Return (X, Y) of the center of cell containing provided text 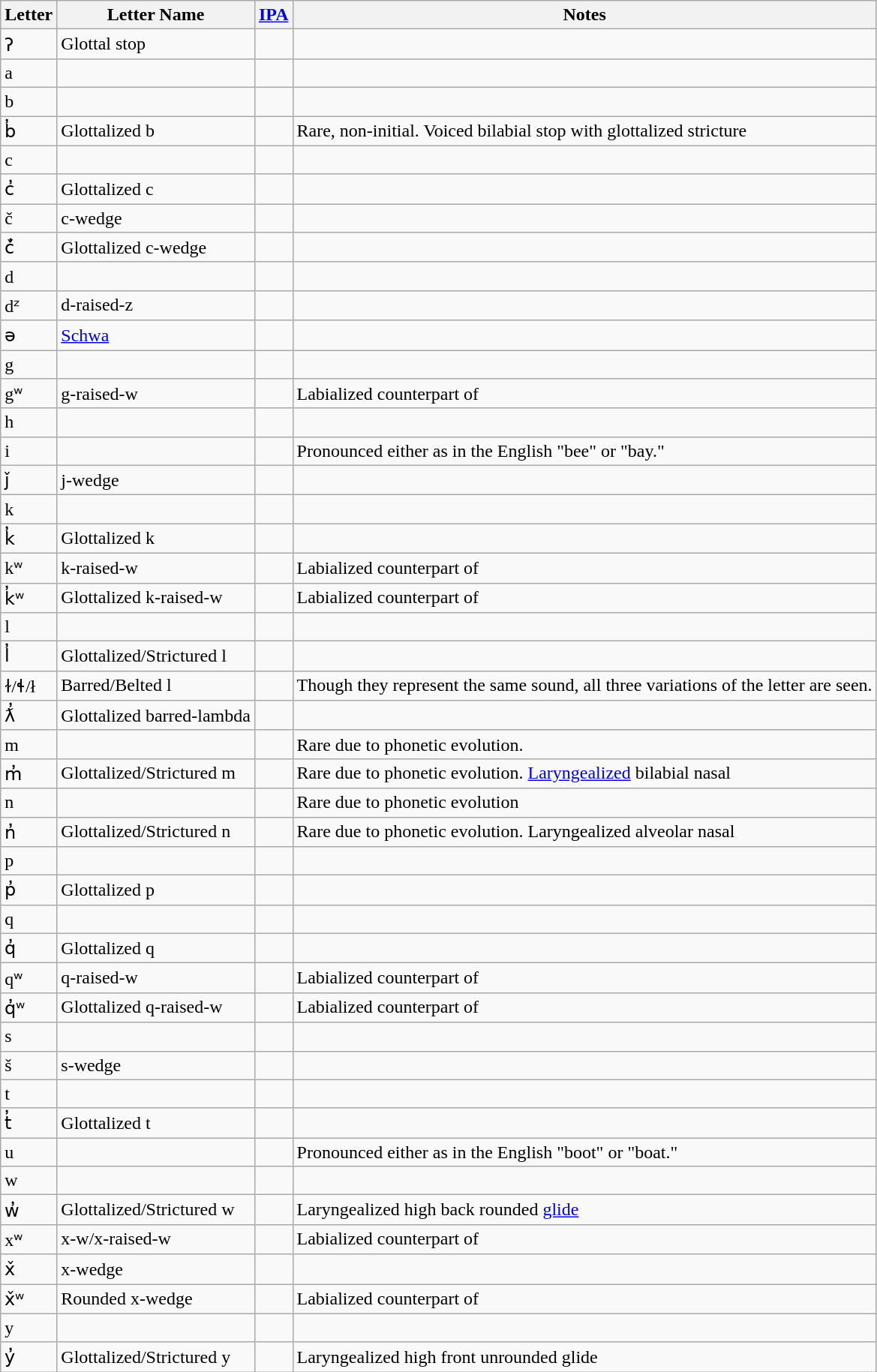
Pronounced either as in the English "boot" or "boat." (584, 1152)
Glottalized/Strictured y (156, 1357)
h (29, 422)
l (29, 627)
Notes (584, 15)
n̓ (29, 832)
q-raised-w (156, 978)
dᶻ (29, 305)
t̓ (29, 1123)
g (29, 364)
c-wedge (156, 218)
Glottalized p (156, 890)
Rare due to phonetic evolution. Laryngealized alveolar nasal (584, 832)
Glottalized/Strictured m (156, 773)
Glottalized k (156, 539)
Glottalized barred-lambda (156, 716)
Schwa (156, 335)
š (29, 1065)
kʷ (29, 568)
ɫ/ɬ/ł (29, 686)
ə (29, 335)
p̓ (29, 890)
w̓ (29, 1210)
y (29, 1328)
x-wedge (156, 1269)
Glottalized q-raised-w (156, 1007)
č (29, 218)
c̓ (29, 189)
ʔ (29, 44)
Letter (29, 15)
d (29, 276)
Rounded x-wedge (156, 1299)
s-wedge (156, 1065)
Rare, non-initial. Voiced bilabial stop with glottalized stricture (584, 131)
y̓ (29, 1357)
Glottal stop (156, 44)
b (29, 101)
a (29, 73)
k̓ʷ (29, 598)
l̓ (29, 656)
Glottalized/Strictured w (156, 1210)
c (29, 160)
w (29, 1181)
Glottalized c-wedge (156, 248)
s (29, 1037)
k̓ (29, 539)
p (29, 861)
Barred/Belted l (156, 686)
Glottalized q (156, 948)
Though they represent the same sound, all three variations of the letter are seen. (584, 686)
b̓ (29, 131)
gʷ (29, 394)
i (29, 451)
n (29, 803)
x̌ (29, 1269)
j-wedge (156, 480)
Rare due to phonetic evolution (584, 803)
q (29, 919)
Pronounced either as in the English "bee" or "bay." (584, 451)
q̓ʷ (29, 1007)
Glottalized c (156, 189)
Glottalized k-raised-w (156, 598)
t (29, 1094)
Rare due to phonetic evolution. (584, 744)
č̓ (29, 248)
x-w/x-raised-w (156, 1239)
g-raised-w (156, 394)
u (29, 1152)
m (29, 744)
x̌ʷ (29, 1299)
ǰ (29, 480)
Glottalized/Strictured n (156, 832)
q̓ (29, 948)
IPA (273, 15)
Letter Name (156, 15)
k (29, 509)
xʷ (29, 1239)
qʷ (29, 978)
Glottalized t (156, 1123)
Laryngealized high front unrounded glide (584, 1357)
Laryngealized high back rounded glide (584, 1210)
Glottalized b (156, 131)
m̓ (29, 773)
ƛ̓ (29, 716)
k-raised-w (156, 568)
Rare due to phonetic evolution. Laryngealized bilabial nasal (584, 773)
d-raised-z (156, 305)
Glottalized/Strictured l (156, 656)
